Determine the (X, Y) coordinate at the center of the cell enclosing the given text.  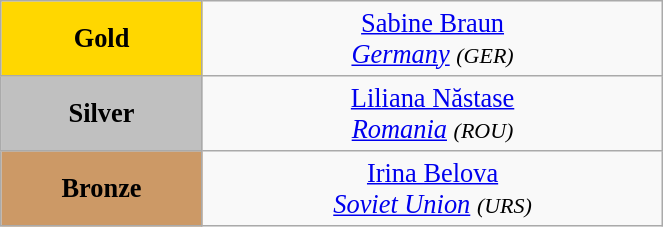
Gold (102, 38)
Bronze (102, 188)
Silver (102, 112)
Sabine BraunGermany (GER) (432, 38)
Liliana NăstaseRomania (ROU) (432, 112)
Irina BelovaSoviet Union (URS) (432, 188)
